Pinpoint the cell where the given text exists, returning its [x, y] midpoint coordinate. 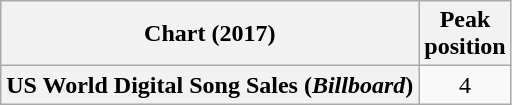
Peakposition [465, 34]
4 [465, 85]
Chart (2017) [210, 34]
US World Digital Song Sales (Billboard) [210, 85]
